From the cell containing the given text, extract its center point as (X, Y) coordinate. 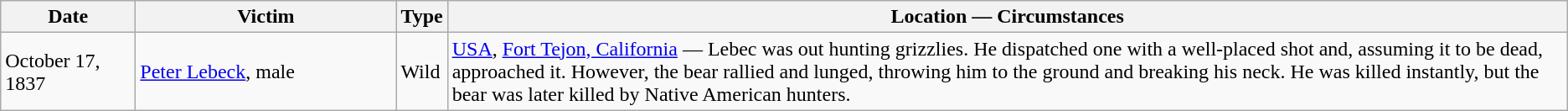
Wild (422, 71)
Type (422, 17)
Date (69, 17)
Location — Circumstances (1007, 17)
October 17, 1837 (69, 71)
Peter Lebeck, male (266, 71)
Victim (266, 17)
